Search for the cell housing the specified text and yield its (x, y) center coordinate. 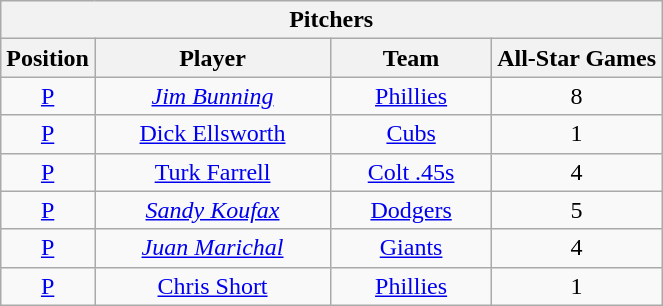
Dick Ellsworth (212, 134)
Turk Farrell (212, 172)
Juan Marichal (212, 248)
Player (212, 58)
Cubs (412, 134)
Team (412, 58)
Dodgers (412, 210)
Position (48, 58)
Pitchers (332, 20)
Colt .45s (412, 172)
Giants (412, 248)
Sandy Koufax (212, 210)
5 (577, 210)
8 (577, 96)
Jim Bunning (212, 96)
Chris Short (212, 286)
All-Star Games (577, 58)
